Search for the cell housing the specified text and yield its (X, Y) center coordinate. 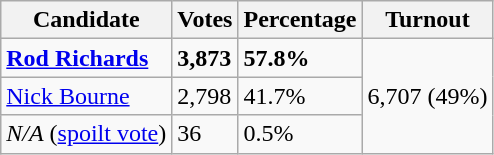
0.5% (300, 134)
3,873 (205, 58)
41.7% (300, 96)
Turnout (428, 20)
57.8% (300, 58)
36 (205, 134)
6,707 (49%) (428, 96)
Rod Richards (86, 58)
Votes (205, 20)
2,798 (205, 96)
N/A (spoilt vote) (86, 134)
Nick Bourne (86, 96)
Candidate (86, 20)
Percentage (300, 20)
